Pinpoint the cell where the given text exists, returning its [X, Y] midpoint coordinate. 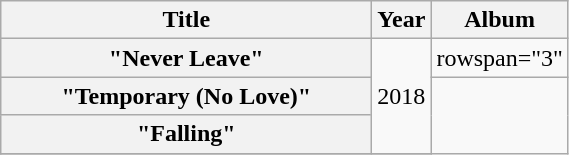
2018 [402, 96]
rowspan="3" [500, 58]
"Falling" [186, 134]
Year [402, 20]
"Never Leave" [186, 58]
"Temporary (No Love)" [186, 96]
Album [500, 20]
Title [186, 20]
